Locate the cell with the specified text and output its (X, Y) center coordinate. 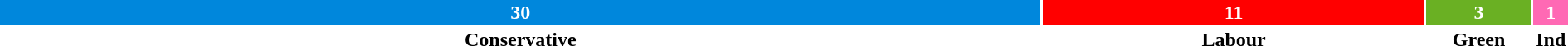
11 (1234, 12)
30 (521, 12)
3 (1479, 12)
1 (1551, 12)
